From the cell containing the given text, extract its center point as [X, Y] coordinate. 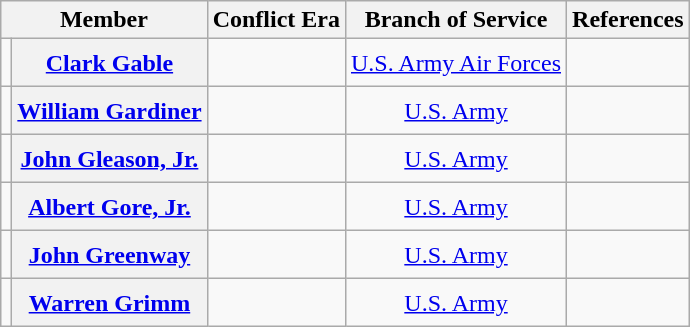
Albert Gore, Jr. [110, 207]
John Gleason, Jr. [110, 159]
Member [104, 20]
Branch of Service [456, 20]
John Greenway [110, 255]
Warren Grimm [110, 303]
William Gardiner [110, 111]
References [628, 20]
U.S. Army Air Forces [456, 63]
Clark Gable [110, 63]
Conflict Era [276, 20]
